Output the [x, y] coordinate of the center of the cell containing the given text.  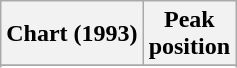
Peakposition [189, 34]
Chart (1993) [72, 34]
